For the text-containing cell, return its midpoint in (x, y) coordinate format. 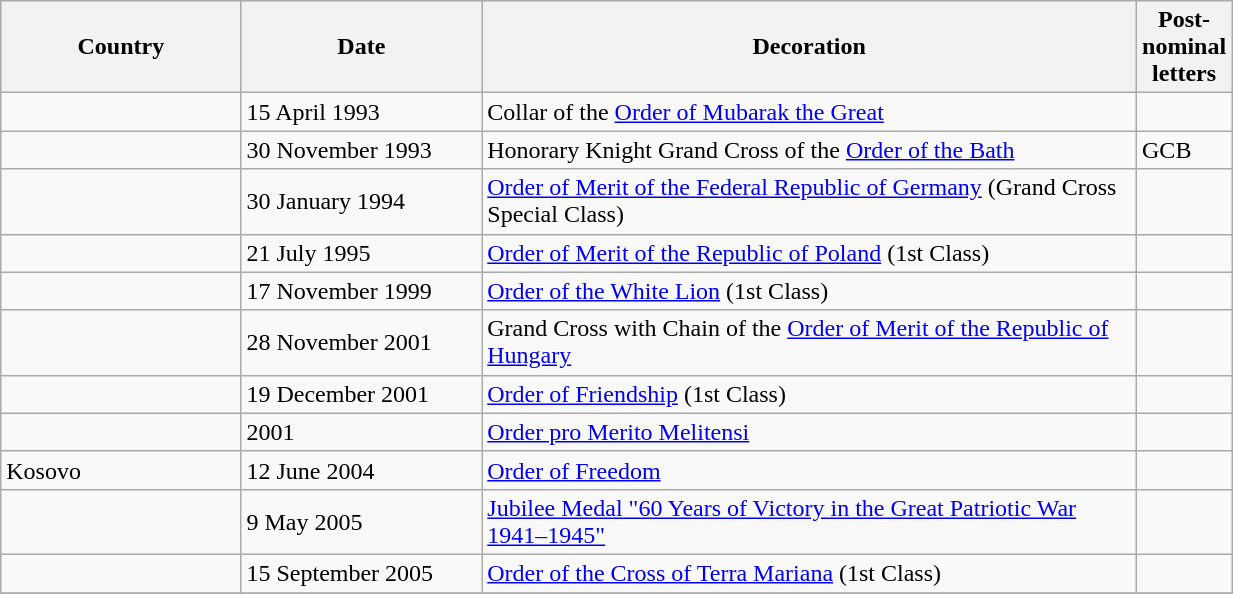
12 June 2004 (362, 470)
Order pro Merito Melitensi (810, 432)
Order of Freedom (810, 470)
Order of Merit of the Federal Republic of Germany (Grand Cross Special Class) (810, 202)
9 May 2005 (362, 522)
Decoration (810, 47)
Collar of the Order of Mubarak the Great (810, 112)
15 September 2005 (362, 573)
Order of the Cross of Terra Mariana (1st Class) (810, 573)
Country (121, 47)
Date (362, 47)
Grand Cross with Chain of the Order of Merit of the Republic of Hungary (810, 342)
Order of the White Lion (1st Class) (810, 291)
30 January 1994 (362, 202)
2001 (362, 432)
19 December 2001 (362, 394)
Kosovo (121, 470)
GCB (1184, 150)
15 April 1993 (362, 112)
30 November 1993 (362, 150)
17 November 1999 (362, 291)
Jubilee Medal "60 Years of Victory in the Great Patriotic War 1941–1945" (810, 522)
21 July 1995 (362, 253)
Order of Merit of the Republic of Poland (1st Class) (810, 253)
Order of Friendship (1st Class) (810, 394)
Post-nominal letters (1184, 47)
28 November 2001 (362, 342)
Honorary Knight Grand Cross of the Order of the Bath (810, 150)
